For the text-containing cell, return its midpoint in (x, y) coordinate format. 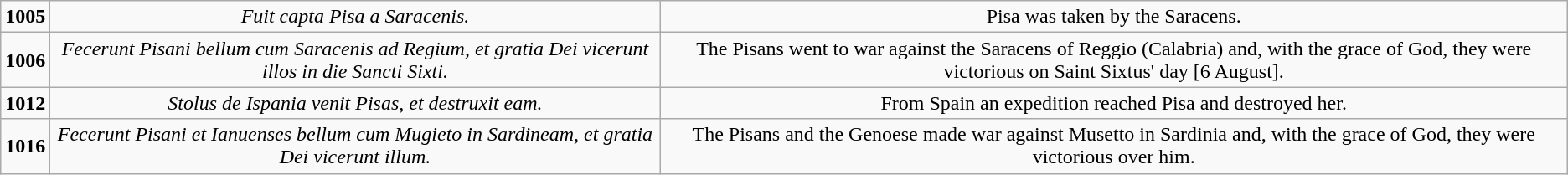
Fuit capta Pisa a Saracenis. (355, 17)
Fecerunt Pisani bellum cum Saracenis ad Regium, et gratia Dei vicerunt illos in die Sancti Sixti. (355, 60)
1006 (25, 60)
1005 (25, 17)
1012 (25, 103)
From Spain an expedition reached Pisa and destroyed her. (1114, 103)
1016 (25, 146)
Stolus de Ispania venit Pisas, et destruxit eam. (355, 103)
The Pisans went to war against the Saracens of Reggio (Calabria) and, with the grace of God, they were victorious on Saint Sixtus' day [6 August]. (1114, 60)
The Pisans and the Genoese made war against Musetto in Sardinia and, with the grace of God, they were victorious over him. (1114, 146)
Fecerunt Pisani et Ianuenses bellum cum Mugieto in Sardineam, et gratia Dei vicerunt illum. (355, 146)
Pisa was taken by the Saracens. (1114, 17)
